Scan for the cell matching the given text and deliver its [x, y] coordinate at center. 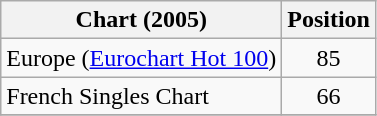
Chart (2005) [142, 20]
85 [329, 58]
French Singles Chart [142, 96]
Position [329, 20]
66 [329, 96]
Europe (Eurochart Hot 100) [142, 58]
